Return (x, y) of the center of cell containing provided text 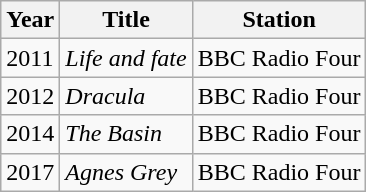
Agnes Grey (126, 172)
2012 (30, 96)
2017 (30, 172)
Title (126, 20)
2011 (30, 58)
Life and fate (126, 58)
Station (279, 20)
The Basin (126, 134)
Dracula (126, 96)
Year (30, 20)
2014 (30, 134)
